Pinpoint the cell where the given text exists, returning its (x, y) midpoint coordinate. 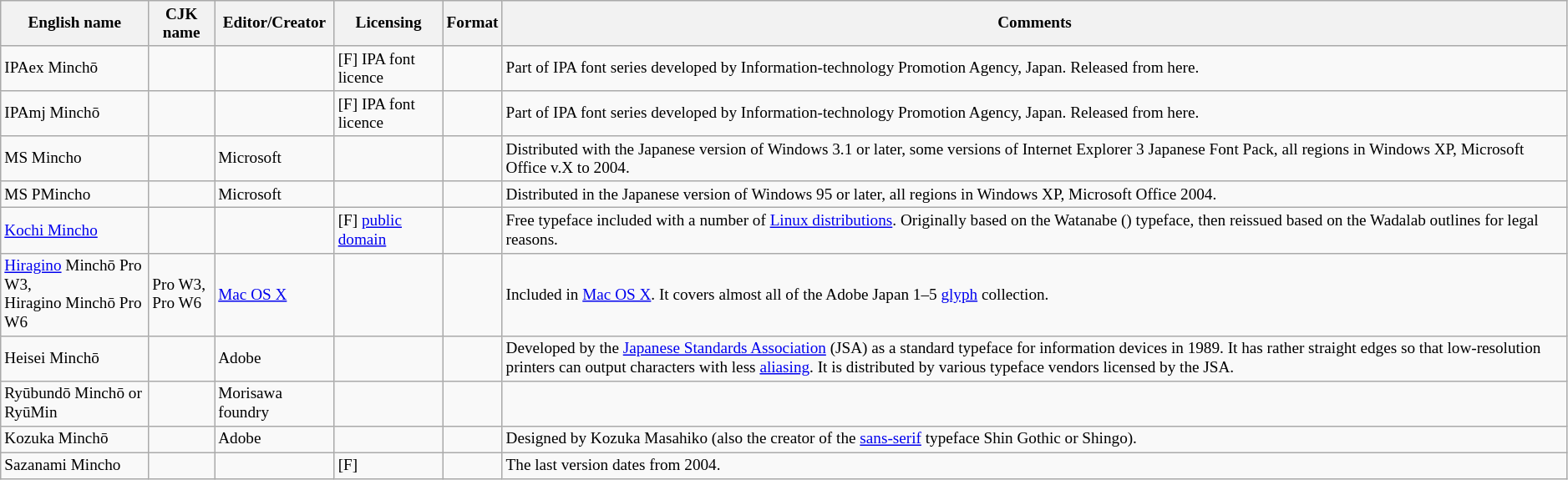
English name (75, 23)
Editor/Creator (274, 23)
Kochi Mincho (75, 230)
Kozuka Minchō (75, 439)
Ryūbundō Minchō or RyūMin (75, 403)
Heisei Minchō (75, 358)
[F] (388, 466)
Format (473, 23)
Sazanami Mincho (75, 466)
CJK name (182, 23)
MS PMincho (75, 195)
Designed by Kozuka Masahiko (also the creator of the sans-serif typeface Shin Gothic or Shingo). (1034, 439)
Included in Mac OS X. It covers almost all of the Adobe Japan 1–5 glyph collection. (1034, 294)
Mac OS X (274, 294)
Morisawa foundry (274, 403)
Pro W3,Pro W6 (182, 294)
Distributed in the Japanese version of Windows 95 or later, all regions in Windows XP, Microsoft Office 2004. (1034, 195)
MS Mincho (75, 159)
IPAmj Minchō (75, 114)
Comments (1034, 23)
Licensing (388, 23)
Hiragino Minchō Pro W3,Hiragino Minchō Pro W6 (75, 294)
[F] public domain (388, 230)
The last version dates from 2004. (1034, 466)
IPAex Minchō (75, 68)
